Extract the (x, y) coordinate from the center of the cell holding the provided text.  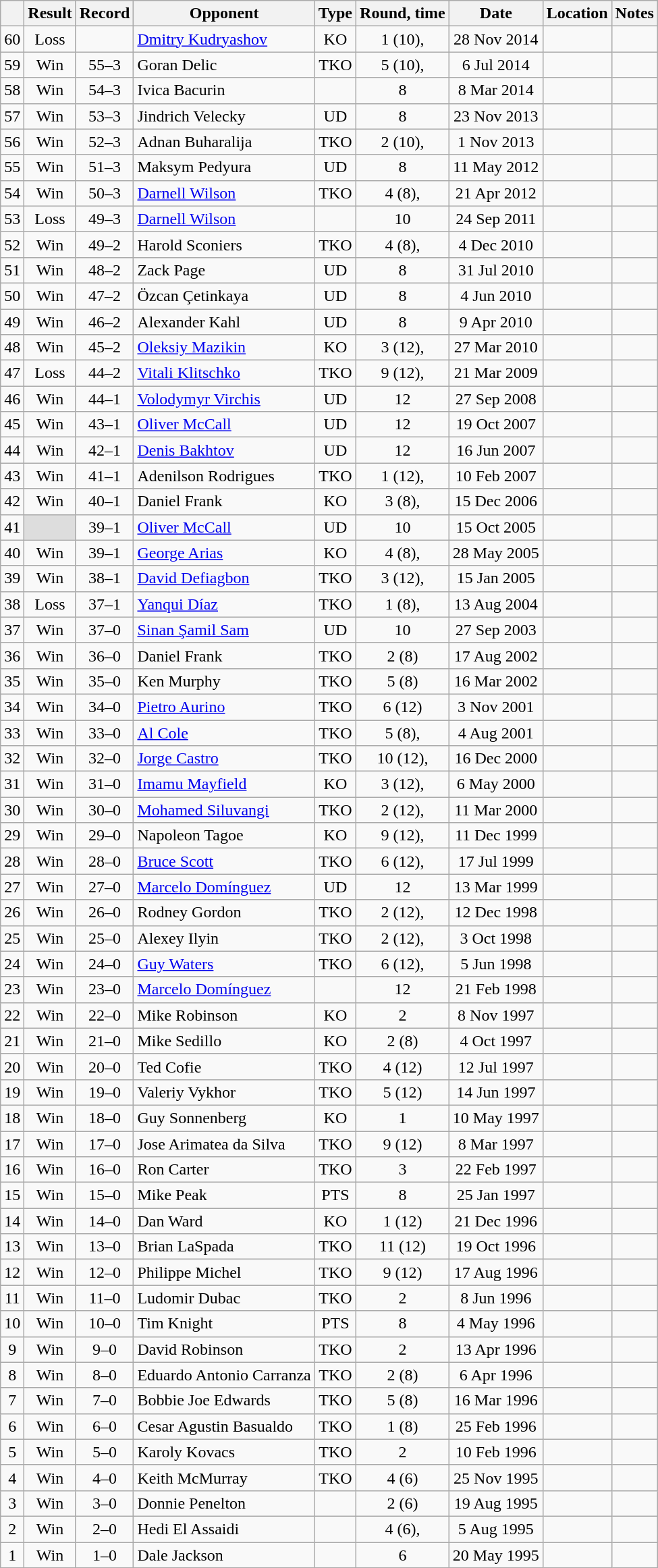
27 (12, 887)
Record (105, 13)
Sinan Şamil Sam (224, 630)
16–0 (105, 1170)
36–0 (105, 655)
23 Nov 2013 (495, 116)
10 Feb 2007 (495, 476)
Mike Robinson (224, 1015)
24 Sep 2011 (495, 219)
40 (12, 553)
42–1 (105, 450)
16 Mar 2002 (495, 681)
1 (12), (403, 476)
Brian LaSpada (224, 1247)
28 (12, 861)
6 Apr 1996 (495, 1375)
14 Jun 1997 (495, 1092)
42 (12, 502)
Dan Ward (224, 1221)
19–0 (105, 1092)
26 (12, 913)
4 Jun 2010 (495, 296)
41 (12, 527)
20 (12, 1066)
16 (12, 1170)
Oleksiy Mazikin (224, 348)
21 Mar 2009 (495, 373)
1–0 (105, 1555)
35–0 (105, 681)
Guy Waters (224, 964)
31–0 (105, 784)
46–2 (105, 322)
25 (12, 938)
38 (12, 604)
39 (12, 578)
6 (12) (403, 707)
45 (12, 425)
Ron Carter (224, 1170)
19 Aug 1995 (495, 1503)
25 Nov 1995 (495, 1478)
6 Jul 2014 (495, 65)
25 Jan 1997 (495, 1195)
Cesar Agustin Basualdo (224, 1426)
28 May 2005 (495, 553)
4 May 1996 (495, 1324)
1 (8) (403, 1426)
Jindrich Velecky (224, 116)
50 (12, 296)
Jose Arimatea da Silva (224, 1144)
26–0 (105, 913)
27 Mar 2010 (495, 348)
8 Mar 1997 (495, 1144)
Imamu Mayfield (224, 784)
17 Aug 1996 (495, 1272)
31 Jul 2010 (495, 270)
Rodney Gordon (224, 913)
18 (12, 1118)
21 Dec 1996 (495, 1221)
37 (12, 630)
Mohamed Siluvangi (224, 810)
55–3 (105, 65)
53–3 (105, 116)
David Robinson (224, 1349)
15 Dec 2006 (495, 502)
22–0 (105, 1015)
5 (10), (403, 65)
Dale Jackson (224, 1555)
10 (12), (403, 759)
Bobbie Joe Edwards (224, 1401)
55 (12, 167)
34 (12, 707)
Date (495, 13)
33 (12, 732)
4–0 (105, 1478)
Vitali Klitschko (224, 373)
5–0 (105, 1452)
25 Feb 1996 (495, 1426)
13–0 (105, 1247)
3 Nov 2001 (495, 707)
3 (8), (403, 502)
52–3 (105, 142)
21 Feb 1998 (495, 990)
Location (577, 13)
Eduardo Antonio Carranza (224, 1375)
52 (12, 244)
53 (12, 219)
Goran Delic (224, 65)
5 (8), (403, 732)
44–2 (105, 373)
Keith McMurray (224, 1478)
3–0 (105, 1503)
35 (12, 681)
5 Aug 1995 (495, 1529)
8 Mar 2014 (495, 90)
21 (12, 1041)
12 Dec 1998 (495, 913)
Pietro Aurino (224, 707)
5 Jun 1998 (495, 964)
43 (12, 476)
1 (12) (403, 1221)
Adnan Buharalija (224, 142)
George Arias (224, 553)
4 Dec 2010 (495, 244)
Al Cole (224, 732)
15 Oct 2005 (495, 527)
Ludomir Dubac (224, 1298)
49–2 (105, 244)
36 (12, 655)
16 Dec 2000 (495, 759)
Ted Cofie (224, 1066)
14–0 (105, 1221)
50–3 (105, 193)
48 (12, 348)
28 Nov 2014 (495, 39)
Alexey Ilyin (224, 938)
4 Aug 2001 (495, 732)
8 Nov 1997 (495, 1015)
15 Jan 2005 (495, 578)
11–0 (105, 1298)
28–0 (105, 861)
8 Jun 1996 (495, 1298)
9–0 (105, 1349)
22 Feb 1997 (495, 1170)
Mike Peak (224, 1195)
6 May 2000 (495, 784)
20 May 1995 (495, 1555)
12 Jul 1997 (495, 1066)
47 (12, 373)
9 (12, 1349)
11 Mar 2000 (495, 810)
45–2 (105, 348)
18–0 (105, 1118)
2 (10), (403, 142)
Harold Sconiers (224, 244)
32–0 (105, 759)
27–0 (105, 887)
56 (12, 142)
54 (12, 193)
19 Oct 1996 (495, 1247)
24–0 (105, 964)
32 (12, 759)
Result (50, 13)
21 Apr 2012 (495, 193)
21–0 (105, 1041)
51–3 (105, 167)
20–0 (105, 1066)
37–0 (105, 630)
9 Apr 2010 (495, 322)
15 (12, 1195)
Özcan Çetinkaya (224, 296)
13 Apr 1996 (495, 1349)
Tim Knight (224, 1324)
Ivica Bacurin (224, 90)
13 (12, 1247)
4 (6) (403, 1478)
4 (6), (403, 1529)
13 Aug 2004 (495, 604)
49 (12, 322)
27 Sep 2008 (495, 399)
17–0 (105, 1144)
Round, time (403, 13)
13 Mar 1999 (495, 887)
57 (12, 116)
33–0 (105, 732)
47–2 (105, 296)
34–0 (105, 707)
16 Jun 2007 (495, 450)
10 May 1997 (495, 1118)
Dmitry Kudryashov (224, 39)
Maksym Pedyura (224, 167)
Ken Murphy (224, 681)
11 (12) (403, 1247)
1 (10), (403, 39)
David Defiagbon (224, 578)
1 (8), (403, 604)
15–0 (105, 1195)
12–0 (105, 1272)
Guy Sonnenberg (224, 1118)
17 Jul 1999 (495, 861)
Valeriy Vykhor (224, 1092)
41–1 (105, 476)
10 Feb 1996 (495, 1452)
54–3 (105, 90)
Yanqui Díaz (224, 604)
29–0 (105, 836)
14 (12, 1221)
49–3 (105, 219)
44–1 (105, 399)
Napoleon Tagoe (224, 836)
Denis Bakhtov (224, 450)
29 (12, 836)
23–0 (105, 990)
8–0 (105, 1375)
2–0 (105, 1529)
6–0 (105, 1426)
17 Aug 2002 (495, 655)
11 Dec 1999 (495, 836)
38–1 (105, 578)
24 (12, 964)
17 (12, 1144)
46 (12, 399)
Type (335, 13)
19 (12, 1092)
31 (12, 784)
1 Nov 2013 (495, 142)
7–0 (105, 1401)
Karoly Kovacs (224, 1452)
Adenilson Rodrigues (224, 476)
44 (12, 450)
Opponent (224, 13)
Hedi El Assaidi (224, 1529)
Philippe Michel (224, 1272)
Volodymyr Virchis (224, 399)
30–0 (105, 810)
Alexander Kahl (224, 322)
37–1 (105, 604)
19 Oct 2007 (495, 425)
7 (12, 1401)
5 (12) (403, 1092)
59 (12, 65)
25–0 (105, 938)
2 (6) (403, 1503)
11 (12, 1298)
22 (12, 1015)
40–1 (105, 502)
11 May 2012 (495, 167)
Mike Sedillo (224, 1041)
4 (12) (403, 1066)
27 Sep 2003 (495, 630)
Bruce Scott (224, 861)
48–2 (105, 270)
4 Oct 1997 (495, 1041)
Notes (634, 13)
51 (12, 270)
Zack Page (224, 270)
43–1 (105, 425)
Jorge Castro (224, 759)
60 (12, 39)
58 (12, 90)
4 (12, 1478)
3 Oct 1998 (495, 938)
16 Mar 1996 (495, 1401)
10–0 (105, 1324)
23 (12, 990)
Donnie Penelton (224, 1503)
5 (12, 1452)
30 (12, 810)
